From the cell containing the given text, extract its center point as (X, Y) coordinate. 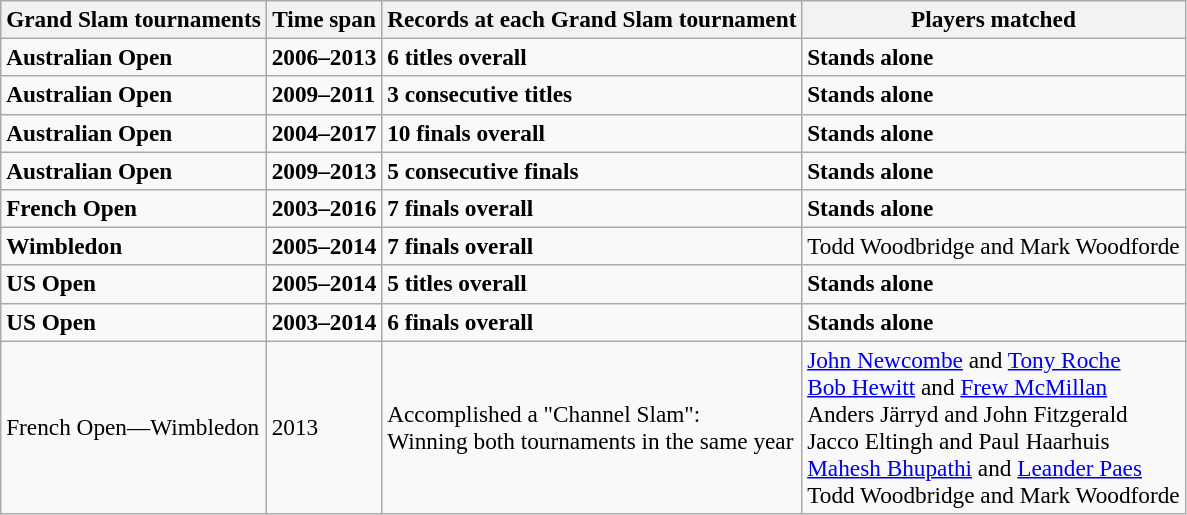
10 finals overall (592, 133)
2006–2013 (324, 57)
2003–2014 (324, 322)
2009–2011 (324, 95)
2009–2013 (324, 170)
Players matched (994, 19)
3 consecutive titles (592, 95)
Grand Slam tournaments (134, 19)
French Open—Wimbledon (134, 426)
Time span (324, 19)
6 titles overall (592, 57)
5 consecutive finals (592, 170)
6 finals overall (592, 322)
French Open (134, 208)
2013 (324, 426)
5 titles overall (592, 284)
Records at each Grand Slam tournament (592, 19)
Todd Woodbridge and Mark Woodforde (994, 246)
2003–2016 (324, 208)
2004–2017 (324, 133)
Wimbledon (134, 246)
Accomplished a "Channel Slam":Winning both tournaments in the same year (592, 426)
